Find where the given text appears and provide that cell's center as [x, y] coordinate. 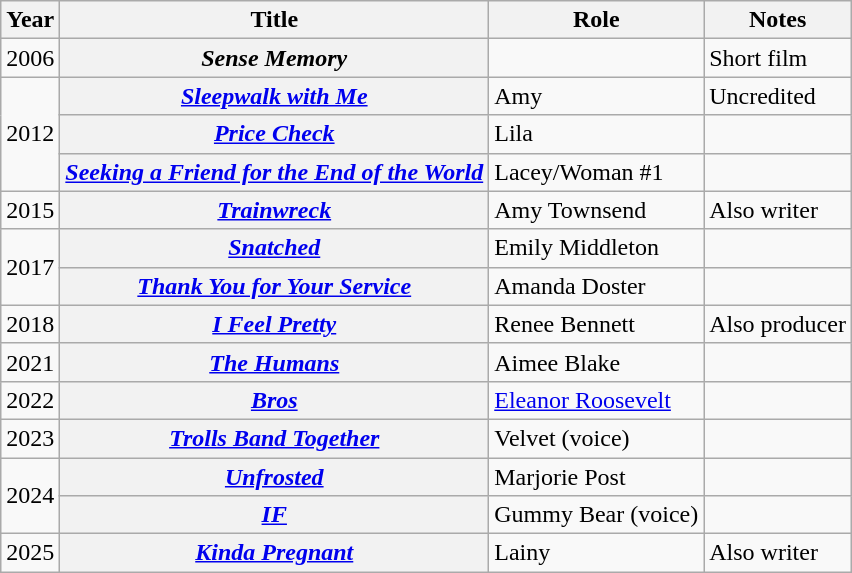
Kinda Pregnant [274, 553]
Sense Memory [274, 58]
2024 [30, 496]
Renee Bennett [596, 324]
Also producer [778, 324]
2006 [30, 58]
2018 [30, 324]
Thank You for Your Service [274, 286]
2015 [30, 210]
Bros [274, 400]
Eleanor Roosevelt [596, 400]
Gummy Bear (voice) [596, 515]
Trainwreck [274, 210]
Emily Middleton [596, 248]
Notes [778, 20]
Velvet (voice) [596, 438]
Title [274, 20]
Role [596, 20]
Seeking a Friend for the End of the World [274, 172]
Marjorie Post [596, 477]
2022 [30, 400]
Short film [778, 58]
Lila [596, 134]
Lacey/Woman #1 [596, 172]
Sleepwalk with Me [274, 96]
Lainy [596, 553]
Aimee Blake [596, 362]
I Feel Pretty [274, 324]
The Humans [274, 362]
2025 [30, 553]
Amy [596, 96]
Snatched [274, 248]
2021 [30, 362]
Amy Townsend [596, 210]
2023 [30, 438]
Year [30, 20]
Uncredited [778, 96]
Amanda Doster [596, 286]
Trolls Band Together [274, 438]
2012 [30, 134]
IF [274, 515]
Price Check [274, 134]
2017 [30, 267]
Unfrosted [274, 477]
